Return (X, Y) of the center of cell containing provided text 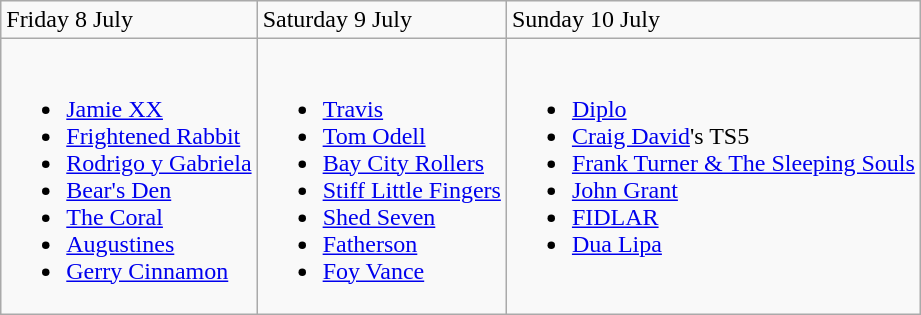
Sunday 10 July (713, 20)
Jamie XXFrightened RabbitRodrigo y GabrielaBear's DenThe CoralAugustinesGerry Cinnamon (129, 176)
Saturday 9 July (382, 20)
TravisTom OdellBay City RollersStiff Little FingersShed SevenFathersonFoy Vance (382, 176)
DiploCraig David's TS5Frank Turner & The Sleeping SoulsJohn GrantFIDLARDua Lipa (713, 176)
Friday 8 July (129, 20)
